For the text-containing cell, return its midpoint in [X, Y] coordinate format. 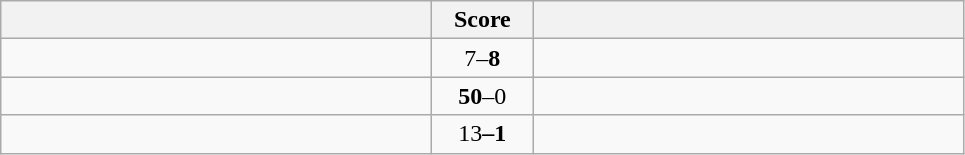
7–8 [482, 58]
13–1 [482, 134]
50–0 [482, 96]
Score [482, 20]
